Extract the (x, y) coordinate from the center of the cell holding the provided text.  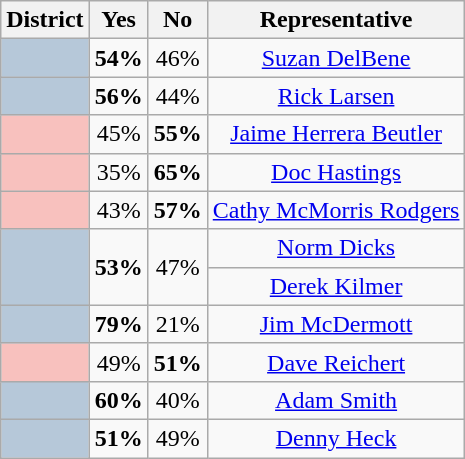
Denny Heck (336, 438)
43% (118, 210)
Jaime Herrera Beutler (336, 134)
Representative (336, 20)
54% (118, 58)
53% (118, 267)
Yes (118, 20)
Doc Hastings (336, 172)
Dave Reichert (336, 362)
District (45, 20)
60% (118, 400)
56% (118, 96)
No (178, 20)
57% (178, 210)
Adam Smith (336, 400)
Norm Dicks (336, 248)
Suzan DelBene (336, 58)
21% (178, 324)
45% (118, 134)
44% (178, 96)
Jim McDermott (336, 324)
35% (118, 172)
65% (178, 172)
Rick Larsen (336, 96)
Cathy McMorris Rodgers (336, 210)
55% (178, 134)
79% (118, 324)
46% (178, 58)
Derek Kilmer (336, 286)
40% (178, 400)
47% (178, 267)
